Scan for the cell matching the given text and deliver its [X, Y] coordinate at center. 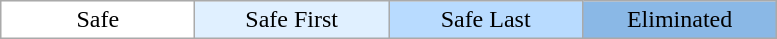
Eliminated [680, 20]
Safe Last [486, 20]
Safe First [292, 20]
Safe [98, 20]
